From the cell containing the given text, extract its center point as (X, Y) coordinate. 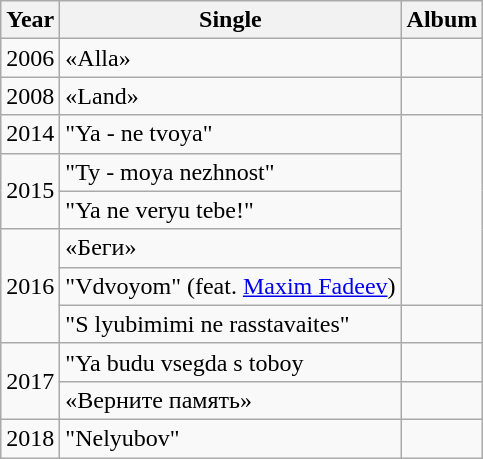
Album (442, 20)
«Land» (230, 96)
«Верните память» (230, 400)
2006 (30, 58)
2017 (30, 381)
Year (30, 20)
«Беги» (230, 248)
2014 (30, 134)
«Alla» (230, 58)
"Ya ne veryu tebe!" (230, 210)
2018 (30, 438)
"Ty - moya nezhnost" (230, 172)
"Nelyubov" (230, 438)
"Ya budu vsegda s toboy (230, 362)
2008 (30, 96)
Single (230, 20)
"Vdvoyom" (feat. Maxim Fadeev) (230, 286)
"S lyubimimi ne rasstavaites" (230, 324)
2016 (30, 286)
2015 (30, 191)
"Ya - ne tvoya" (230, 134)
